Provide the (X, Y) coordinate of the cell's center where the given text is located.  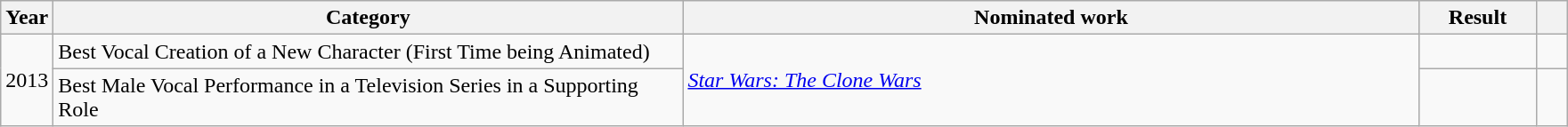
Best Male Vocal Performance in a Television Series in a Supporting Role (369, 98)
Star Wars: The Clone Wars (1051, 80)
Year (27, 18)
Result (1478, 18)
Category (369, 18)
2013 (27, 80)
Best Vocal Creation of a New Character (First Time being Animated) (369, 52)
Nominated work (1051, 18)
